Extract the (X, Y) coordinate from the center of the cell holding the provided text.  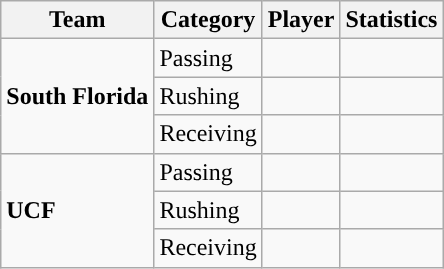
Statistics (392, 20)
Category (208, 20)
UCF (78, 210)
South Florida (78, 96)
Player (301, 20)
Team (78, 20)
